Provide the (X, Y) coordinate of the cell's center where the given text is located.  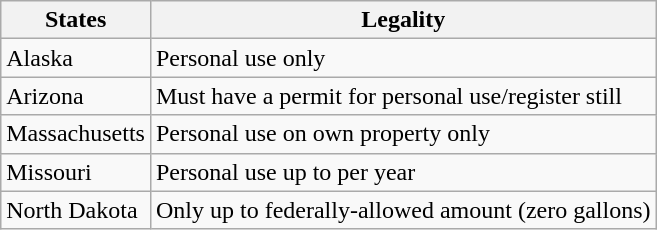
Missouri (76, 172)
Personal use only (403, 58)
Arizona (76, 96)
North Dakota (76, 210)
Only up to federally-allowed amount (zero gallons) (403, 210)
Personal use up to per year (403, 172)
Alaska (76, 58)
Personal use on own property only (403, 134)
Massachusetts (76, 134)
States (76, 20)
Legality (403, 20)
Must have a permit for personal use/register still (403, 96)
